Identify which cell holds the provided text, then report its [x, y] central coordinate. 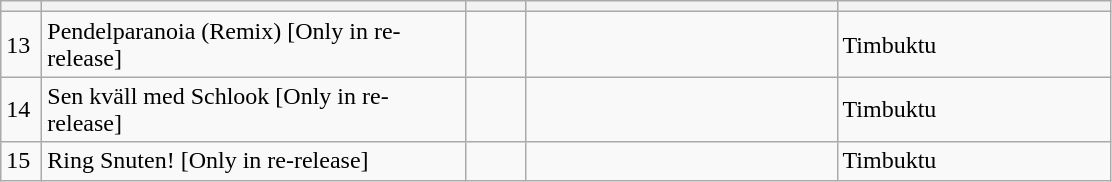
14 [22, 110]
13 [22, 44]
Sen kväll med Schlook [Only in re-release] [254, 110]
Ring Snuten! [Only in re-release] [254, 161]
15 [22, 161]
Pendelparanoia (Remix) [Only in re-release] [254, 44]
